Search for the cell housing the specified text and yield its (X, Y) center coordinate. 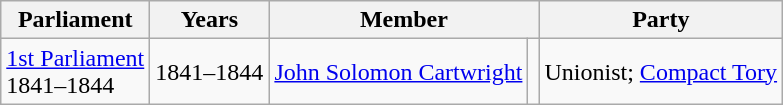
Unionist; Compact Tory (661, 72)
1st Parliament1841–1844 (76, 72)
John Solomon Cartwright (398, 72)
Member (404, 20)
1841–1844 (210, 72)
Party (661, 20)
Parliament (76, 20)
Years (210, 20)
